For the text-containing cell, return its midpoint in [X, Y] coordinate format. 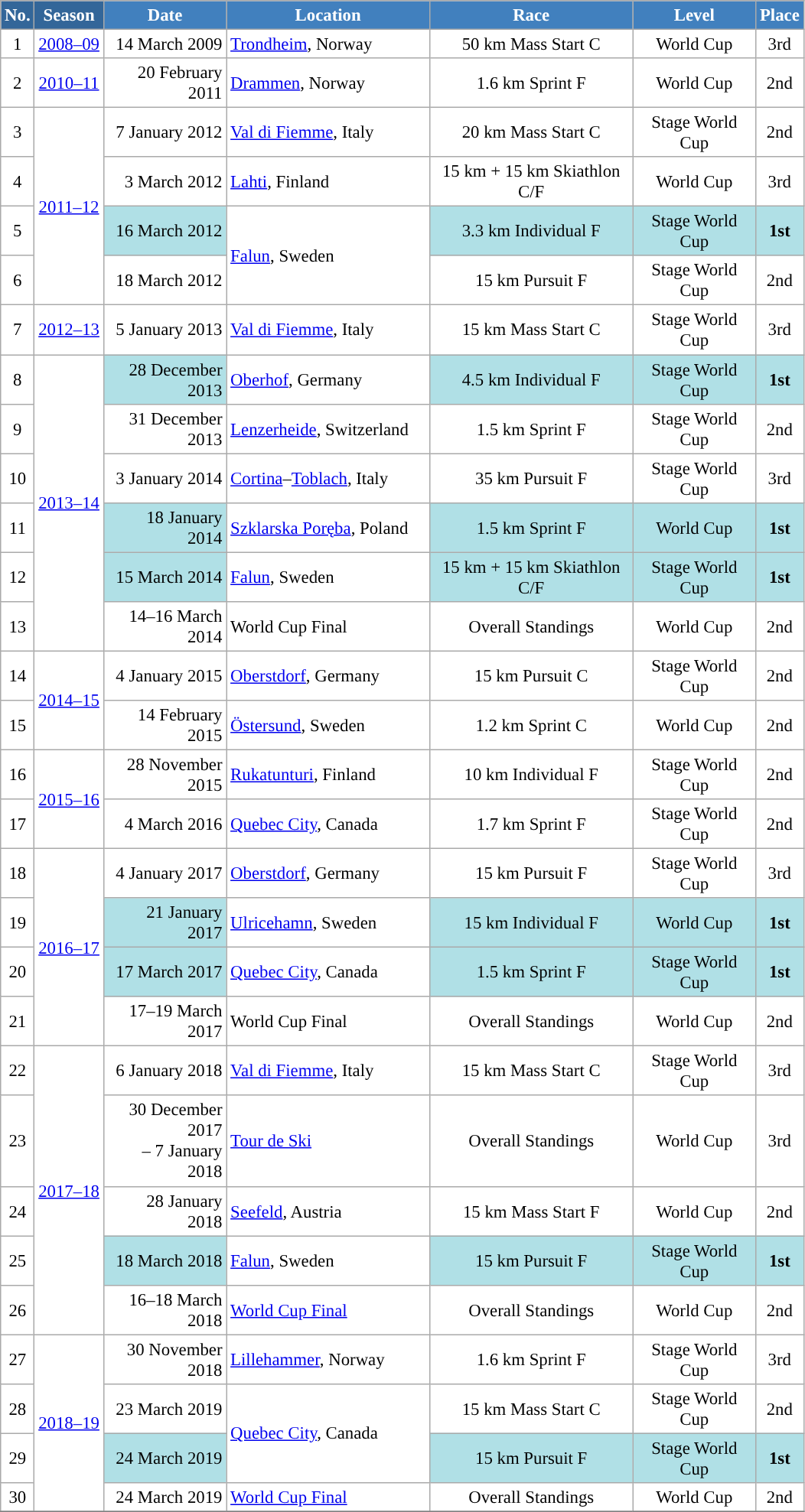
1.2 km Sprint C [531, 725]
15 km Pursuit C [531, 676]
19 [18, 922]
Cortina–Toblach, Italy [328, 479]
2010–11 [69, 83]
23 March 2019 [165, 1409]
3 [18, 133]
Oberhof, Germany [328, 379]
4 [18, 182]
15 km Mass Start F [531, 1211]
Tour de Ski [328, 1141]
2017–18 [69, 1190]
Level [695, 15]
6 [18, 280]
20 km Mass Start C [531, 133]
14 February 2015 [165, 725]
1.7 km Sprint F [531, 824]
28 December 2013 [165, 379]
Place [780, 15]
24 [18, 1211]
25 [18, 1260]
18 March 2018 [165, 1260]
18 January 2014 [165, 528]
4 January 2015 [165, 676]
10 km Individual F [531, 774]
21 January 2017 [165, 922]
30 December 2017 – 7 January 2018 [165, 1141]
28 [18, 1409]
Östersund, Sweden [328, 725]
21 [18, 1022]
31 December 2013 [165, 428]
50 km Mass Start C [531, 44]
Race [531, 15]
3 January 2014 [165, 479]
Season [69, 15]
30 November 2018 [165, 1360]
20 [18, 973]
6 January 2018 [165, 1071]
4.5 km Individual F [531, 379]
14 [18, 676]
Date [165, 15]
5 [18, 231]
18 March 2012 [165, 280]
7 [18, 330]
10 [18, 479]
Lillehammer, Norway [328, 1360]
27 [18, 1360]
Lenzerheide, Switzerland [328, 428]
17 [18, 824]
3.3 km Individual F [531, 231]
2 [18, 83]
Trondheim, Norway [328, 44]
28 January 2018 [165, 1211]
15 km Individual F [531, 922]
16 March 2012 [165, 231]
8 [18, 379]
14–16 March 2014 [165, 627]
26 [18, 1309]
17–19 March 2017 [165, 1022]
29 [18, 1458]
2016–17 [69, 948]
7 January 2012 [165, 133]
No. [18, 15]
2018–19 [69, 1423]
2013–14 [69, 503]
28 November 2015 [165, 774]
3 March 2012 [165, 182]
Rukatunturi, Finland [328, 774]
20 February 2011 [165, 83]
13 [18, 627]
23 [18, 1141]
2015–16 [69, 798]
Location [328, 15]
Seefeld, Austria [328, 1211]
16–18 March 2018 [165, 1309]
16 [18, 774]
4 March 2016 [165, 824]
9 [18, 428]
35 km Pursuit F [531, 479]
1 [18, 44]
Drammen, Norway [328, 83]
18 [18, 873]
2012–13 [69, 330]
17 March 2017 [165, 973]
15 March 2014 [165, 577]
Lahti, Finland [328, 182]
Szklarska Poręba, Poland [328, 528]
2014–15 [69, 701]
22 [18, 1071]
5 January 2013 [165, 330]
14 March 2009 [165, 44]
2008–09 [69, 44]
4 January 2017 [165, 873]
15 [18, 725]
12 [18, 577]
2011–12 [69, 206]
Ulricehamn, Sweden [328, 922]
11 [18, 528]
30 [18, 1497]
